Determine the [X, Y] coordinate at the center of the cell enclosing the given text.  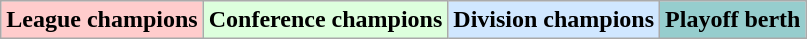
Conference champions [326, 20]
League champions [102, 20]
Division champions [554, 20]
Playoff berth [733, 20]
